From the cell containing the given text, extract its center point as [X, Y] coordinate. 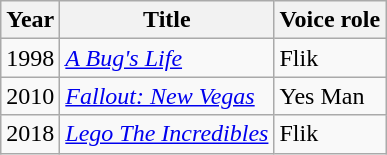
2018 [30, 134]
Fallout: New Vegas [167, 96]
Year [30, 20]
Yes Man [330, 96]
2010 [30, 96]
1998 [30, 58]
Lego The Incredibles [167, 134]
Voice role [330, 20]
A Bug's Life [167, 58]
Title [167, 20]
